Capture the cell that displays the provided text and extract its (x, y) central coordinate. 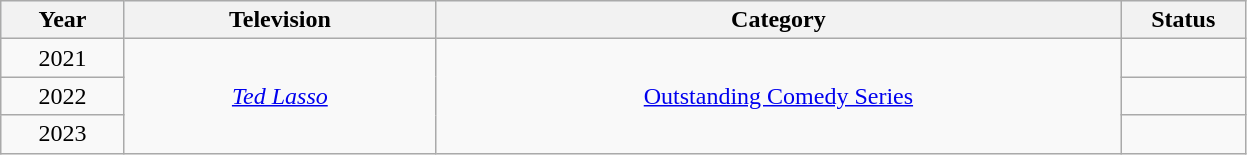
Category (778, 20)
Television (280, 20)
2022 (63, 96)
Ted Lasso (280, 96)
Year (63, 20)
Outstanding Comedy Series (778, 96)
2021 (63, 58)
2023 (63, 134)
Status (1183, 20)
